Identify which cell holds the provided text, then report its [x, y] central coordinate. 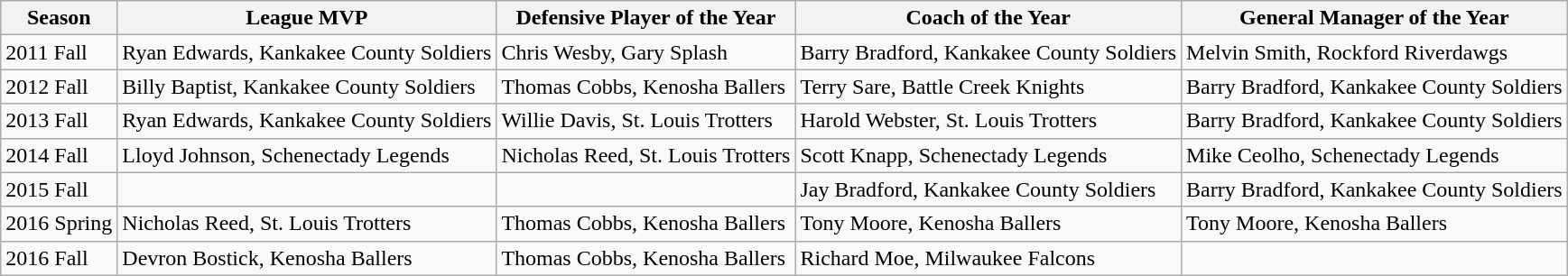
Coach of the Year [988, 18]
Harold Webster, St. Louis Trotters [988, 121]
2011 Fall [60, 52]
2016 Fall [60, 258]
2013 Fall [60, 121]
2016 Spring [60, 224]
Billy Baptist, Kankakee County Soldiers [307, 87]
Season [60, 18]
2015 Fall [60, 189]
Devron Bostick, Kenosha Ballers [307, 258]
Melvin Smith, Rockford Riverdawgs [1375, 52]
2012 Fall [60, 87]
Defensive Player of the Year [646, 18]
League MVP [307, 18]
Scott Knapp, Schenectady Legends [988, 155]
Willie Davis, St. Louis Trotters [646, 121]
2014 Fall [60, 155]
Richard Moe, Milwaukee Falcons [988, 258]
Mike Ceolho, Schenectady Legends [1375, 155]
Jay Bradford, Kankakee County Soldiers [988, 189]
Lloyd Johnson, Schenectady Legends [307, 155]
Terry Sare, Battle Creek Knights [988, 87]
Chris Wesby, Gary Splash [646, 52]
General Manager of the Year [1375, 18]
